Find where the given text appears and provide that cell's center as [x, y] coordinate. 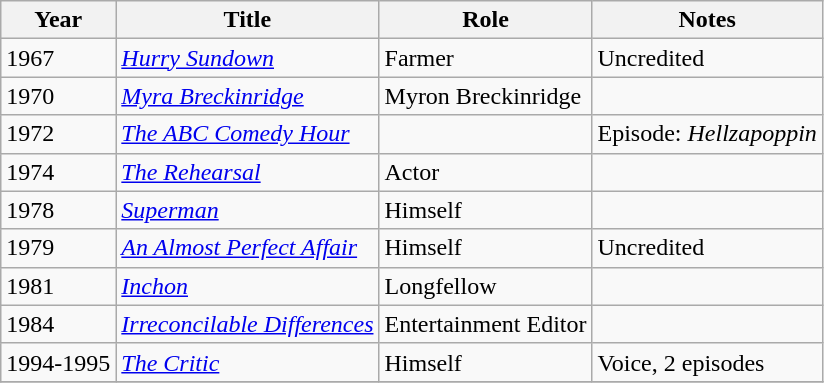
1984 [58, 324]
Actor [486, 172]
1972 [58, 134]
1970 [58, 96]
Myra Breckinridge [248, 96]
Superman [248, 210]
Irreconcilable Differences [248, 324]
The Rehearsal [248, 172]
An Almost Perfect Affair [248, 248]
The ABC Comedy Hour [248, 134]
Entertainment Editor [486, 324]
Role [486, 20]
Year [58, 20]
1974 [58, 172]
Longfellow [486, 286]
The Critic [248, 362]
Voice, 2 episodes [707, 362]
1978 [58, 210]
Myron Breckinridge [486, 96]
1967 [58, 58]
Hurry Sundown [248, 58]
Notes [707, 20]
Farmer [486, 58]
Inchon [248, 286]
1994-1995 [58, 362]
Title [248, 20]
Episode: Hellzapoppin [707, 134]
1981 [58, 286]
1979 [58, 248]
